For the text-containing cell, return its midpoint in [X, Y] coordinate format. 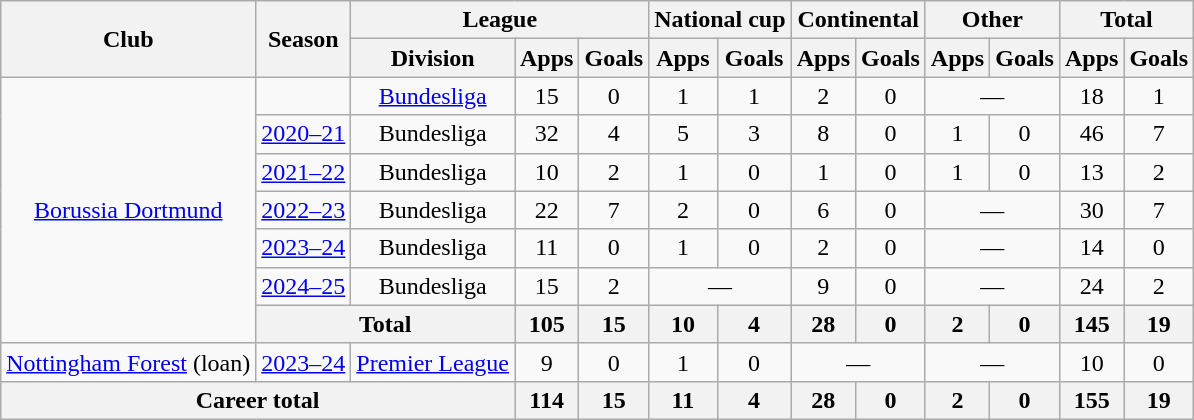
2024–25 [304, 286]
Nottingham Forest (loan) [128, 362]
24 [1091, 286]
5 [683, 134]
2021–22 [304, 172]
Career total [258, 400]
105 [546, 324]
Premier League [433, 362]
6 [823, 210]
46 [1091, 134]
Borussia Dortmund [128, 210]
Division [433, 58]
8 [823, 134]
18 [1091, 96]
3 [754, 134]
Continental [858, 20]
2020–21 [304, 134]
30 [1091, 210]
32 [546, 134]
League [500, 20]
22 [546, 210]
114 [546, 400]
14 [1091, 248]
2022–23 [304, 210]
National cup [720, 20]
Other [992, 20]
145 [1091, 324]
13 [1091, 172]
Club [128, 39]
155 [1091, 400]
Season [304, 39]
